Return the [x, y] coordinate for the center point of the cell that contains the specified text.  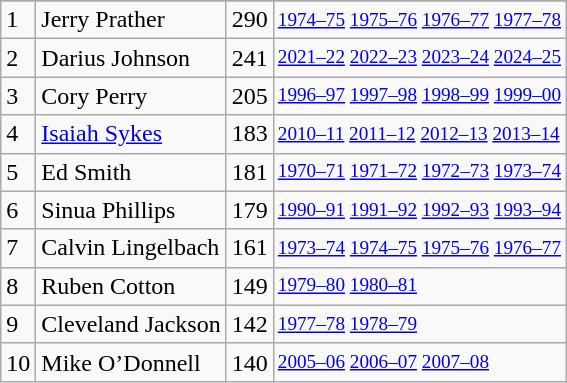
Mike O’Donnell [131, 362]
205 [250, 96]
1973–74 1974–75 1975–76 1976–77 [419, 248]
2 [18, 58]
Darius Johnson [131, 58]
181 [250, 172]
1974–75 1975–76 1976–77 1977–78 [419, 20]
10 [18, 362]
Cleveland Jackson [131, 324]
1977–78 1978–79 [419, 324]
161 [250, 248]
2010–11 2011–12 2012–13 2013–14 [419, 134]
8 [18, 286]
3 [18, 96]
241 [250, 58]
4 [18, 134]
142 [250, 324]
1 [18, 20]
1996–97 1997–98 1998–99 1999–00 [419, 96]
2005–06 2006–07 2007–08 [419, 362]
183 [250, 134]
290 [250, 20]
1979–80 1980–81 [419, 286]
9 [18, 324]
2021–22 2022–23 2023–24 2024–25 [419, 58]
149 [250, 286]
6 [18, 210]
5 [18, 172]
Ed Smith [131, 172]
Ruben Cotton [131, 286]
7 [18, 248]
140 [250, 362]
1970–71 1971–72 1972–73 1973–74 [419, 172]
Cory Perry [131, 96]
Sinua Phillips [131, 210]
Isaiah Sykes [131, 134]
Calvin Lingelbach [131, 248]
179 [250, 210]
1990–91 1991–92 1992–93 1993–94 [419, 210]
Jerry Prather [131, 20]
